Detect which cell encompasses the target text, then output its [X, Y] center coordinate. 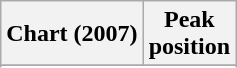
Peakposition [189, 34]
Chart (2007) [72, 34]
